Detect which cell encompasses the target text, then output its [x, y] center coordinate. 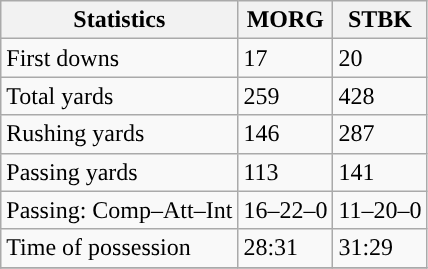
287 [380, 134]
Rushing yards [120, 134]
Passing yards [120, 172]
MORG [286, 20]
141 [380, 172]
Passing: Comp–Att–Int [120, 210]
259 [286, 96]
17 [286, 58]
113 [286, 172]
28:31 [286, 248]
20 [380, 58]
146 [286, 134]
First downs [120, 58]
11–20–0 [380, 210]
Total yards [120, 96]
16–22–0 [286, 210]
Time of possession [120, 248]
Statistics [120, 20]
31:29 [380, 248]
428 [380, 96]
STBK [380, 20]
